Detect which cell encompasses the target text, then output its (X, Y) center coordinate. 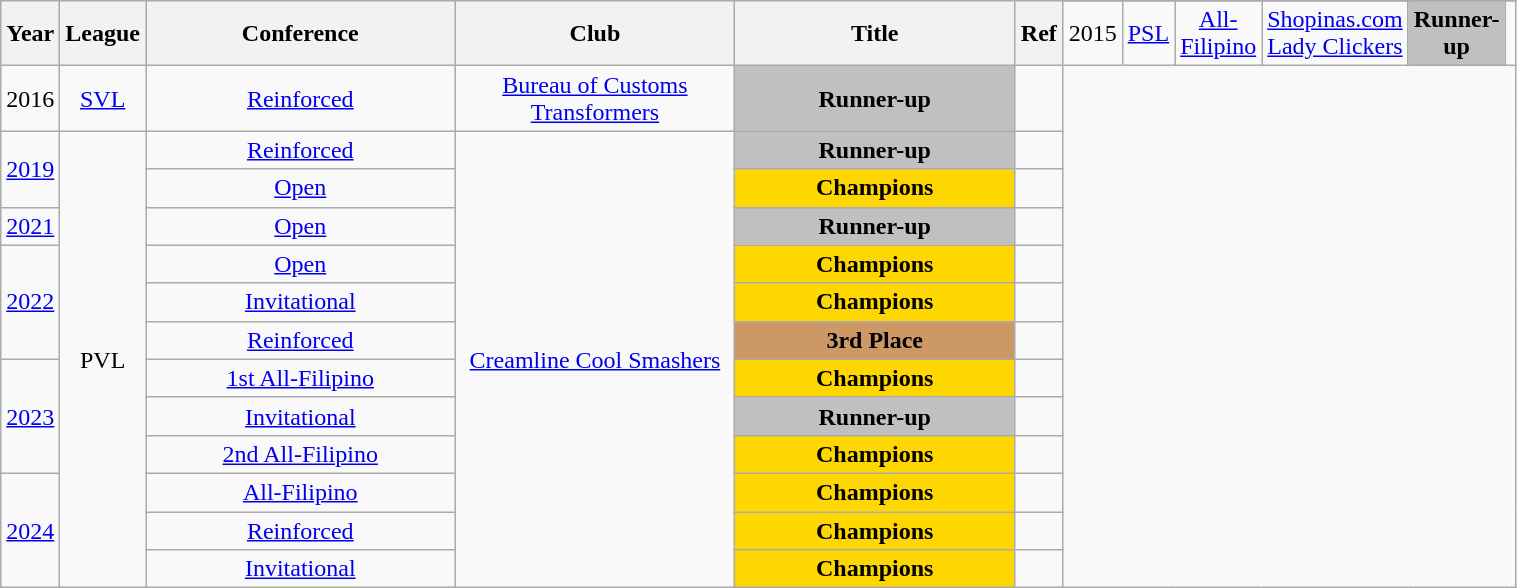
Title (875, 34)
PVL (103, 360)
2019 (30, 169)
2nd All-Filipino (300, 454)
2016 (30, 98)
2015 (1092, 34)
2023 (30, 416)
SVL (103, 98)
2024 (30, 530)
3rd Place (875, 340)
Bureau of Customs Transformers (595, 98)
League (103, 34)
2021 (30, 226)
Conference (300, 34)
1st All-Filipino (300, 378)
Year (30, 34)
PSL (1148, 34)
Shopinas.com Lady Clickers (1335, 34)
Ref (1040, 34)
Creamline Cool Smashers (595, 360)
Club (595, 34)
2022 (30, 302)
